Capture the cell that displays the provided text and extract its (X, Y) central coordinate. 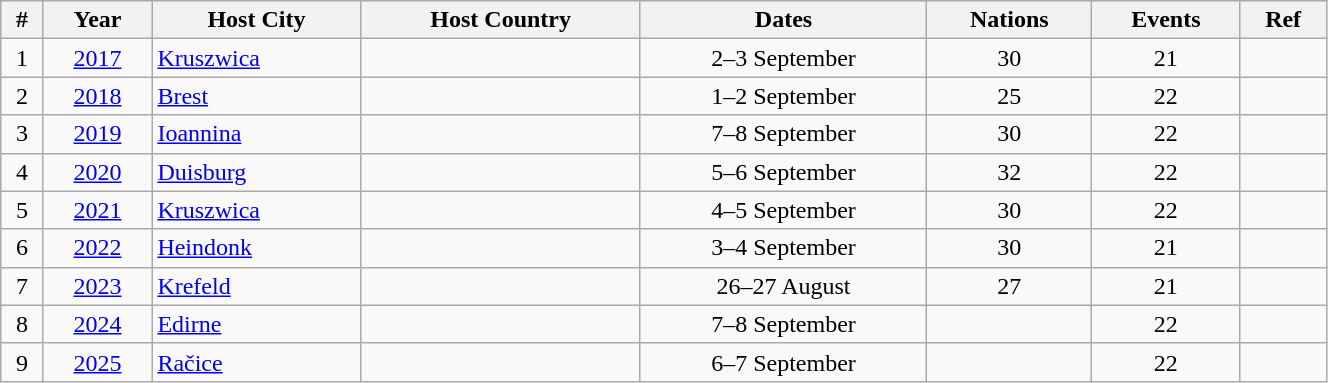
2017 (98, 58)
2019 (98, 134)
Heindonk (256, 248)
2018 (98, 96)
Host Country (500, 20)
6 (22, 248)
Račice (256, 362)
2022 (98, 248)
27 (1010, 286)
2024 (98, 324)
Ref (1284, 20)
2020 (98, 172)
4 (22, 172)
2021 (98, 210)
2023 (98, 286)
6–7 September (783, 362)
3 (22, 134)
3–4 September (783, 248)
32 (1010, 172)
5 (22, 210)
25 (1010, 96)
Duisburg (256, 172)
Year (98, 20)
Ioannina (256, 134)
2 (22, 96)
Nations (1010, 20)
Edirne (256, 324)
2025 (98, 362)
7 (22, 286)
Brest (256, 96)
4–5 September (783, 210)
# (22, 20)
1 (22, 58)
8 (22, 324)
Events (1166, 20)
9 (22, 362)
Krefeld (256, 286)
2–3 September (783, 58)
5–6 September (783, 172)
Host City (256, 20)
Dates (783, 20)
1–2 September (783, 96)
26–27 August (783, 286)
